Capture the cell that displays the provided text and extract its [X, Y] central coordinate. 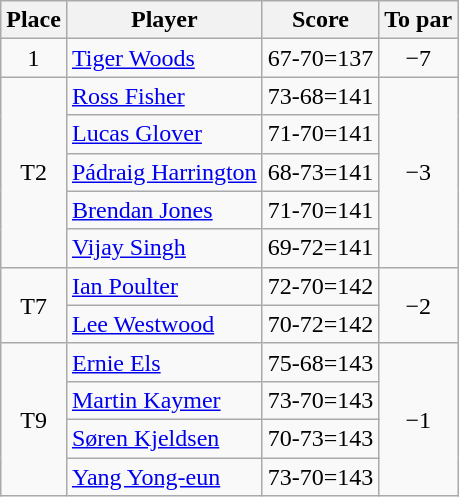
70-73=143 [320, 438]
Vijay Singh [164, 248]
T7 [34, 305]
−2 [418, 305]
Lee Westwood [164, 324]
Score [320, 20]
Player [164, 20]
Pádraig Harrington [164, 172]
T2 [34, 172]
Søren Kjeldsen [164, 438]
Place [34, 20]
68-73=141 [320, 172]
75-68=143 [320, 362]
67-70=137 [320, 58]
Martin Kaymer [164, 400]
Ian Poulter [164, 286]
70-72=142 [320, 324]
Tiger Woods [164, 58]
Yang Yong-eun [164, 477]
−1 [418, 419]
Brendan Jones [164, 210]
T9 [34, 419]
Ernie Els [164, 362]
1 [34, 58]
69-72=141 [320, 248]
−3 [418, 172]
73-68=141 [320, 96]
−7 [418, 58]
Lucas Glover [164, 134]
72-70=142 [320, 286]
Ross Fisher [164, 96]
To par [418, 20]
